Output the [x, y] coordinate of the center of the cell containing the given text.  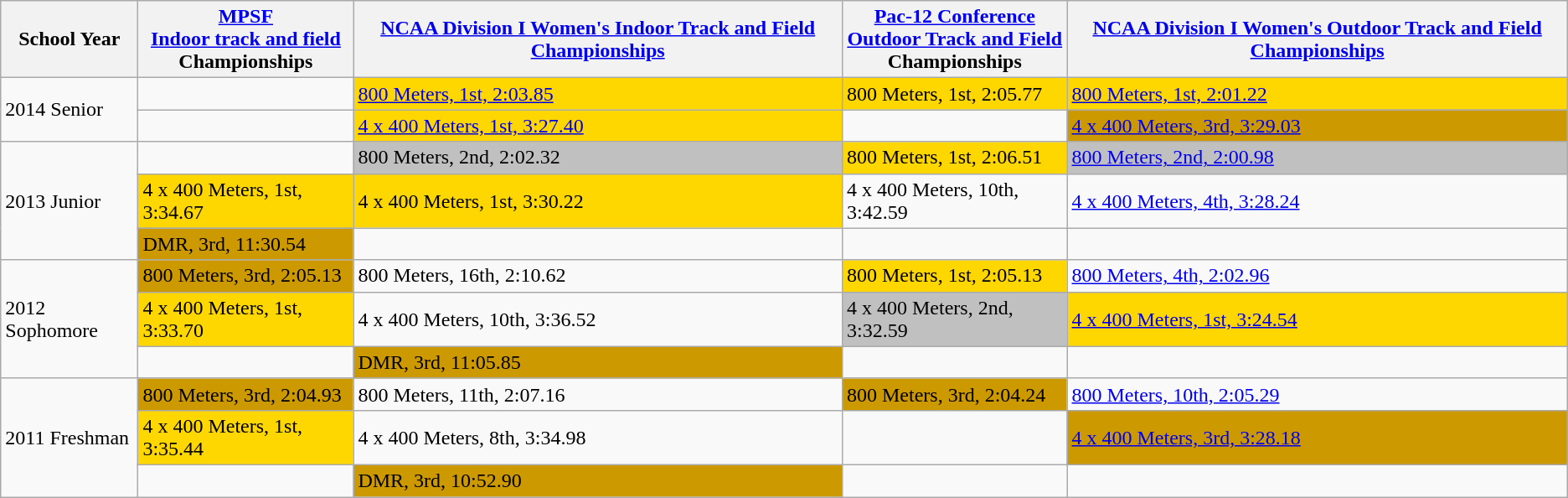
800 Meters, 1st, 2:05.77 [954, 94]
800 Meters, 1st, 2:01.22 [1317, 94]
DMR, 3rd, 11:30.54 [246, 244]
800 Meters, 1st, 2:05.13 [954, 276]
4 x 400 Meters, 4th, 3:28.24 [1317, 201]
800 Meters, 2nd, 2:00.98 [1317, 158]
NCAA Division I Women's Indoor Track and Field Championships [598, 39]
800 Meters, 3rd, 2:04.93 [246, 394]
DMR, 3rd, 11:05.85 [598, 362]
4 x 400 Meters, 1st, 3:27.40 [598, 126]
4 x 400 Meters, 3rd, 3:28.18 [1317, 438]
2014 Senior [70, 110]
4 x 400 Meters, 1st, 3:34.67 [246, 201]
4 x 400 Meters, 10th, 3:36.52 [598, 319]
800 Meters, 1st, 2:03.85 [598, 94]
800 Meters, 3rd, 2:05.13 [246, 276]
4 x 400 Meters, 1st, 3:24.54 [1317, 319]
MPSFIndoor track and fieldChampionships [246, 39]
Pac-12 ConferenceOutdoor Track and FieldChampionships [954, 39]
4 x 400 Meters, 1st, 3:33.70 [246, 319]
NCAA Division I Women's Outdoor Track and Field Championships [1317, 39]
4 x 400 Meters, 1st, 3:35.44 [246, 438]
4 x 400 Meters, 8th, 3:34.98 [598, 438]
4 x 400 Meters, 10th, 3:42.59 [954, 201]
800 Meters, 10th, 2:05.29 [1317, 394]
DMR, 3rd, 10:52.90 [598, 480]
4 x 400 Meters, 3rd, 3:29.03 [1317, 126]
800 Meters, 1st, 2:06.51 [954, 158]
4 x 400 Meters, 1st, 3:30.22 [598, 201]
2011 Freshman [70, 438]
800 Meters, 2nd, 2:02.32 [598, 158]
School Year [70, 39]
800 Meters, 16th, 2:10.62 [598, 276]
800 Meters, 3rd, 2:04.24 [954, 394]
800 Meters, 11th, 2:07.16 [598, 394]
2012 Sophomore [70, 319]
800 Meters, 4th, 2:02.96 [1317, 276]
4 x 400 Meters, 2nd, 3:32.59 [954, 319]
2013 Junior [70, 201]
